Pinpoint the cell where the given text exists, returning its [X, Y] midpoint coordinate. 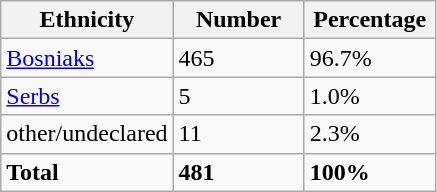
Number [238, 20]
1.0% [370, 96]
481 [238, 172]
other/undeclared [87, 134]
Ethnicity [87, 20]
Total [87, 172]
11 [238, 134]
100% [370, 172]
5 [238, 96]
96.7% [370, 58]
Percentage [370, 20]
2.3% [370, 134]
Serbs [87, 96]
465 [238, 58]
Bosniaks [87, 58]
